Provide the [x, y] coordinate of the cell's center where the given text is located.  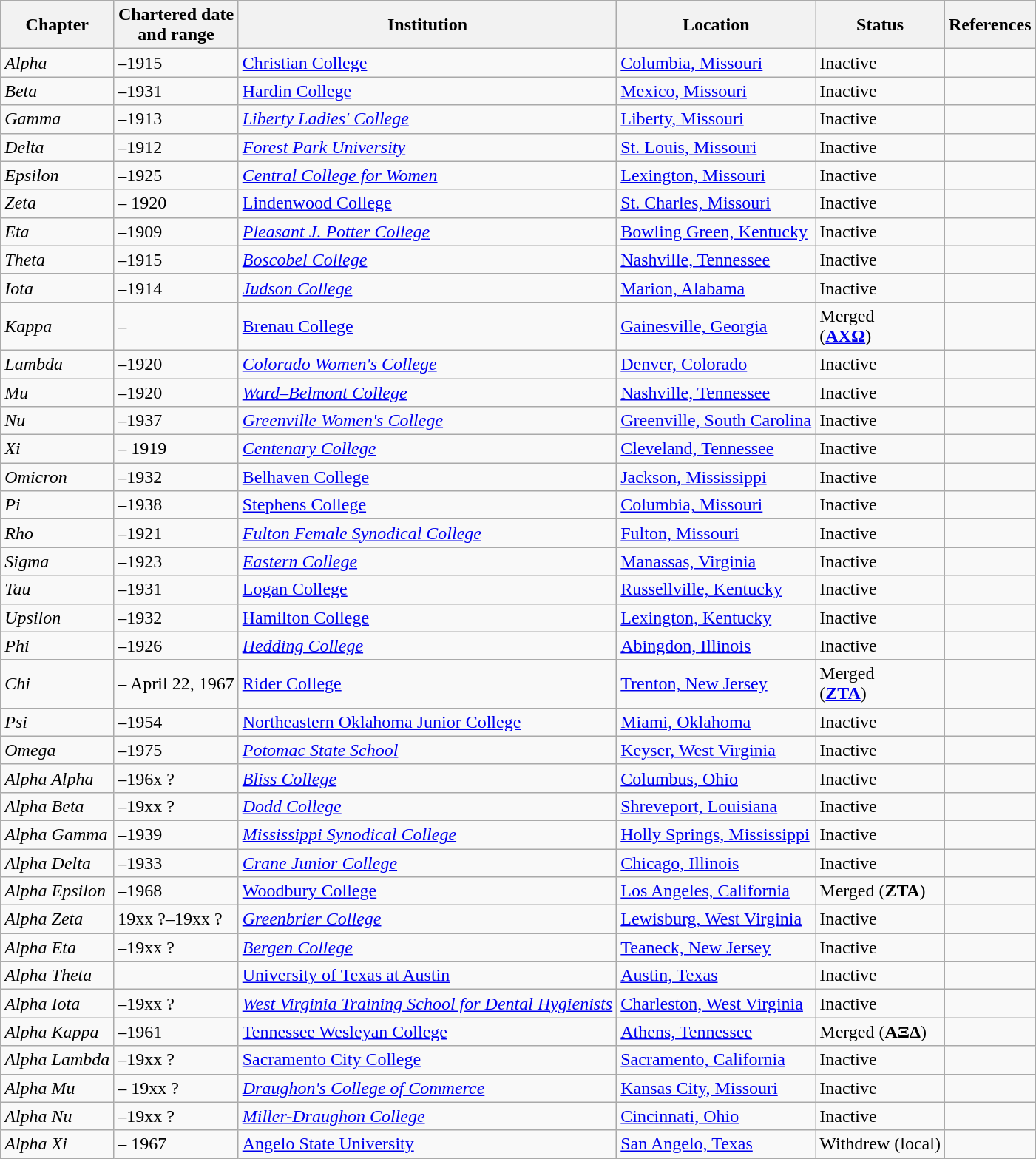
St. Charles, Missouri [716, 203]
Marion, Alabama [716, 288]
Fulton Female Synodical College [427, 533]
– 1920 [176, 203]
Institution [427, 25]
Central College for Women [427, 175]
– April 22, 1967 [176, 683]
Zeta [58, 203]
Theta [58, 260]
Pi [58, 505]
Alpha Zeta [58, 919]
Abingdon, Illinois [716, 646]
Belhaven College [427, 477]
Angelo State University [427, 1144]
Woodbury College [427, 891]
Mississippi Synodical College [427, 834]
–1961 [176, 1032]
Liberty, Missouri [716, 119]
University of Texas at Austin [427, 976]
Ward–Belmont College [427, 393]
–1925 [176, 175]
–1937 [176, 421]
Alpha [58, 63]
Mu [58, 393]
Austin, Texas [716, 976]
Upsilon [58, 618]
Jackson, Mississippi [716, 477]
Alpha Kappa [58, 1032]
Kansas City, Missouri [716, 1088]
Alpha Epsilon [58, 891]
Teaneck, New Jersey [716, 947]
Tennessee Wesleyan College [427, 1032]
Iota [58, 288]
Pleasant J. Potter College [427, 232]
–196x ? [176, 778]
Alpha Gamma [58, 834]
– 1919 [176, 449]
–1921 [176, 533]
Merged(ΑΧΩ) [880, 325]
Alpha Lambda [58, 1060]
Alpha Mu [58, 1088]
Russellville, Kentucky [716, 589]
Omicron [58, 477]
Sacramento City College [427, 1060]
Lambda [58, 364]
–1914 [176, 288]
Chartered dateand range [176, 25]
Rider College [427, 683]
Alpha Xi [58, 1144]
Status [880, 25]
Judson College [427, 288]
Eta [58, 232]
–1912 [176, 147]
Mexico, Missouri [716, 91]
Draughon's College of Commerce [427, 1088]
Liberty Ladies' College [427, 119]
–1939 [176, 834]
Los Angeles, California [716, 891]
Hardin College [427, 91]
Northeastern Oklahoma Junior College [427, 722]
Merged (ΖΤΑ) [880, 891]
–1938 [176, 505]
–1923 [176, 561]
Brenau College [427, 325]
Nu [58, 421]
Location [716, 25]
Alpha Theta [58, 976]
– 19xx ? [176, 1088]
Rho [58, 533]
Lexington, Kentucky [716, 618]
Omega [58, 750]
Chapter [58, 25]
Fulton, Missouri [716, 533]
Alpha Eta [58, 947]
Alpha Beta [58, 806]
19xx ?–19xx ? [176, 919]
Epsilon [58, 175]
– [176, 325]
Shreveport, Louisiana [716, 806]
–1913 [176, 119]
–1909 [176, 232]
Miller-Draughon College [427, 1116]
Bergen College [427, 947]
Christian College [427, 63]
Beta [58, 91]
–1975 [176, 750]
–1954 [176, 722]
Xi [58, 449]
Merged (ΑΞΔ) [880, 1032]
Eastern College [427, 561]
Gainesville, Georgia [716, 325]
Withdrew (local) [880, 1144]
St. Louis, Missouri [716, 147]
Bowling Green, Kentucky [716, 232]
Kappa [58, 325]
Charleston, West Virginia [716, 1004]
Trenton, New Jersey [716, 683]
West Virginia Training School for Dental Hygienists [427, 1004]
– 1967 [176, 1144]
Lindenwood College [427, 203]
Alpha Delta [58, 863]
Boscobel College [427, 260]
San Angelo, Texas [716, 1144]
Alpha Alpha [58, 778]
Hedding College [427, 646]
References [989, 25]
–1926 [176, 646]
Psi [58, 722]
Hamilton College [427, 618]
Denver, Colorado [716, 364]
Stephens College [427, 505]
Merged(ZTA) [880, 683]
Tau [58, 589]
Crane Junior College [427, 863]
Keyser, West Virginia [716, 750]
Chi [58, 683]
Forest Park University [427, 147]
Lexington, Missouri [716, 175]
Phi [58, 646]
Bliss College [427, 778]
Dodd College [427, 806]
Logan College [427, 589]
Manassas, Virginia [716, 561]
Cincinnati, Ohio [716, 1116]
Sacramento, California [716, 1060]
Athens, Tennessee [716, 1032]
Cleveland, Tennessee [716, 449]
Sigma [58, 561]
–1968 [176, 891]
Lewisburg, West Virginia [716, 919]
Greenville Women's College [427, 421]
–1933 [176, 863]
Centenary College [427, 449]
Chicago, Illinois [716, 863]
Delta [58, 147]
Greenville, South Carolina [716, 421]
Greenbrier College [427, 919]
Potomac State School [427, 750]
Alpha Nu [58, 1116]
Columbus, Ohio [716, 778]
Holly Springs, Mississippi [716, 834]
Alpha Iota [58, 1004]
Miami, Oklahoma [716, 722]
Colorado Women's College [427, 364]
Gamma [58, 119]
